Locate the cell with the specified text and output its [x, y] center coordinate. 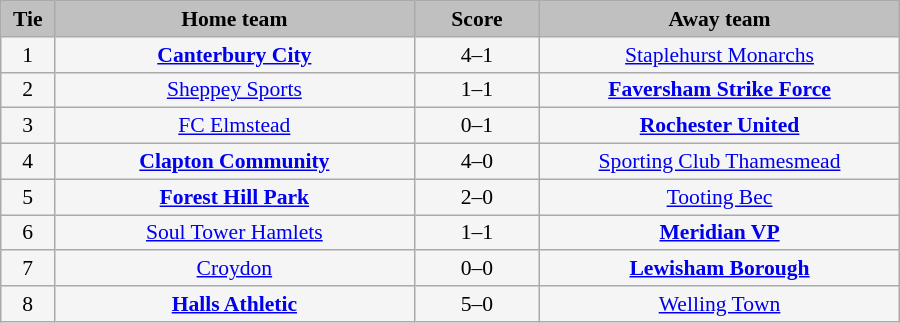
FC Elmstead [234, 126]
Sporting Club Thamesmead [720, 162]
Halls Athletic [234, 304]
Tie [28, 19]
8 [28, 304]
7 [28, 269]
2–0 [477, 197]
Meridian VP [720, 233]
6 [28, 233]
Clapton Community [234, 162]
Lewisham Borough [720, 269]
1 [28, 55]
Faversham Strike Force [720, 90]
0–1 [477, 126]
Score [477, 19]
5–0 [477, 304]
Home team [234, 19]
Rochester United [720, 126]
Tooting Bec [720, 197]
Canterbury City [234, 55]
Soul Tower Hamlets [234, 233]
2 [28, 90]
Welling Town [720, 304]
5 [28, 197]
Forest Hill Park [234, 197]
4–0 [477, 162]
Croydon [234, 269]
4 [28, 162]
3 [28, 126]
4–1 [477, 55]
0–0 [477, 269]
Staplehurst Monarchs [720, 55]
Away team [720, 19]
Sheppey Sports [234, 90]
